Return the (x, y) coordinate for the center point of the cell that contains the specified text.  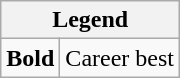
Bold (30, 58)
Legend (90, 20)
Career best (120, 58)
